Determine the [x, y] coordinate at the center of the cell enclosing the given text.  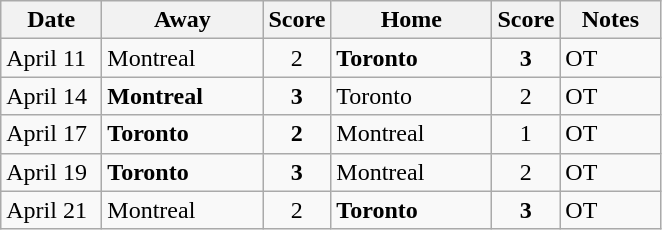
Home [412, 20]
1 [526, 134]
Away [182, 20]
April 21 [52, 210]
Date [52, 20]
April 19 [52, 172]
April 11 [52, 58]
April 17 [52, 134]
April 14 [52, 96]
Notes [610, 20]
